Detect which cell encompasses the target text, then output its (X, Y) center coordinate. 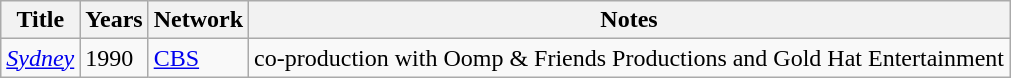
Sydney (40, 58)
Years (114, 20)
Title (40, 20)
Network (198, 20)
co-production with Oomp & Friends Productions and Gold Hat Entertainment (630, 58)
1990 (114, 58)
CBS (198, 58)
Notes (630, 20)
